Determine the (x, y) coordinate at the center of the cell enclosing the given text.  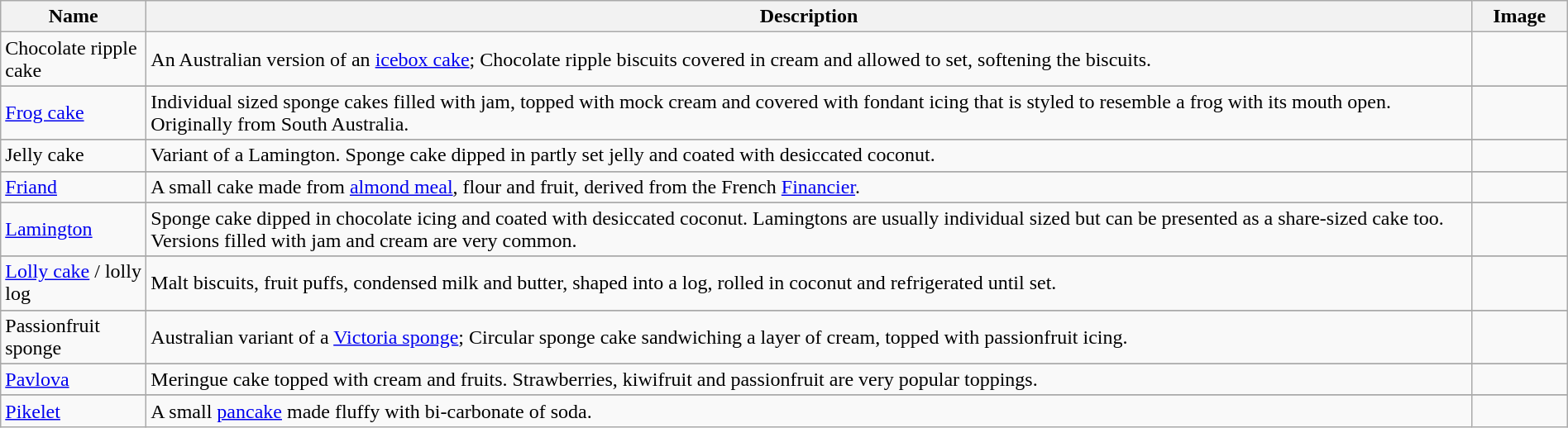
Variant of a Lamington. Sponge cake dipped in partly set jelly and coated with desiccated coconut. (809, 155)
Lolly cake / lolly log (74, 283)
Malt biscuits, fruit puffs, condensed milk and butter, shaped into a log, rolled in coconut and refrigerated until set. (809, 283)
Name (74, 17)
Meringue cake topped with cream and fruits. Strawberries, kiwifruit and passionfruit are very popular toppings. (809, 379)
Pavlova (74, 379)
Chocolate ripple cake (74, 59)
Frog cake (74, 112)
Pikelet (74, 411)
Australian variant of a Victoria sponge; Circular sponge cake sandwiching a layer of cream, topped with passionfruit icing. (809, 337)
Lamington (74, 230)
Image (1519, 17)
A small pancake made fluffy with bi-carbonate of soda. (809, 411)
An Australian version of an icebox cake; Chocolate ripple biscuits covered in cream and allowed to set, softening the biscuits. (809, 59)
Friand (74, 187)
Description (809, 17)
A small cake made from almond meal, flour and fruit, derived from the French Financier. (809, 187)
Jelly cake (74, 155)
Passionfruit sponge (74, 337)
